From the cell containing the given text, extract its center point as (X, Y) coordinate. 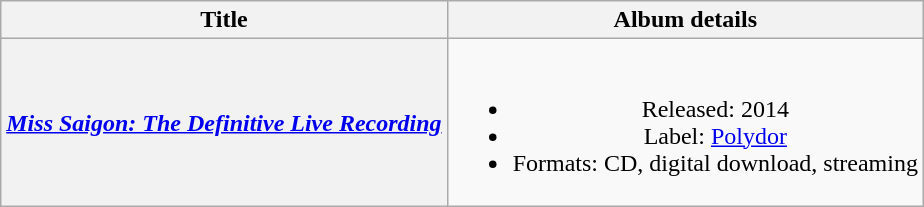
Miss Saigon: The Definitive Live Recording (224, 122)
Title (224, 20)
Album details (685, 20)
Released: 2014Label: PolydorFormats: CD, digital download, streaming (685, 122)
